Find where the given text appears and provide that cell's center as [x, y] coordinate. 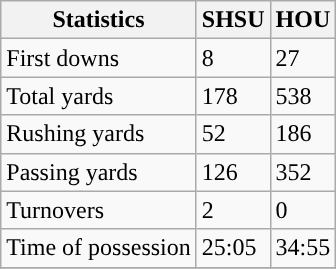
27 [303, 58]
8 [233, 58]
Total yards [99, 96]
Passing yards [99, 172]
538 [303, 96]
Turnovers [99, 210]
126 [233, 172]
Rushing yards [99, 134]
52 [233, 134]
178 [233, 96]
Statistics [99, 20]
First downs [99, 58]
352 [303, 172]
186 [303, 134]
Time of possession [99, 248]
34:55 [303, 248]
2 [233, 210]
HOU [303, 20]
25:05 [233, 248]
0 [303, 210]
SHSU [233, 20]
